For the text-containing cell, return its midpoint in [x, y] coordinate format. 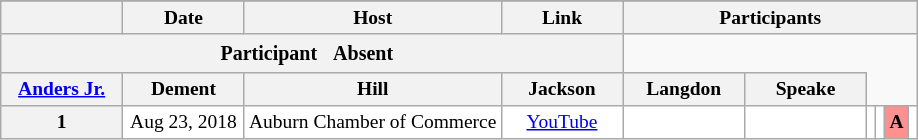
Auburn Chamber of Commerce [372, 122]
Langdon [684, 88]
Aug 23, 2018 [184, 122]
YouTube [562, 122]
Speake [806, 88]
Dement [184, 88]
Date [184, 18]
Hill [372, 88]
Participants [770, 18]
Host [372, 18]
Link [562, 18]
Jackson [562, 88]
Participant Absent [312, 53]
1 [62, 122]
Anders Jr. [62, 88]
A [896, 122]
